Return [X, Y] of the center of cell containing provided text 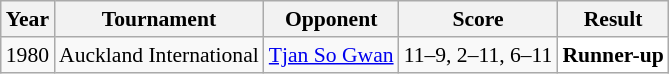
Runner-up [612, 55]
Opponent [332, 19]
Year [28, 19]
Score [478, 19]
11–9, 2–11, 6–11 [478, 55]
1980 [28, 55]
Tournament [159, 19]
Result [612, 19]
Tjan So Gwan [332, 55]
Auckland International [159, 55]
